Identify which cell holds the provided text, then report its [X, Y] central coordinate. 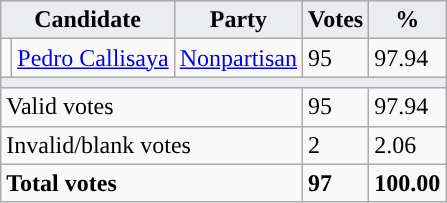
Votes [336, 20]
2 [336, 145]
Nonpartisan [238, 58]
% [408, 20]
Candidate [88, 20]
Invalid/blank votes [152, 145]
Total votes [152, 183]
Pedro Callisaya [93, 58]
100.00 [408, 183]
Valid votes [152, 107]
97 [336, 183]
2.06 [408, 145]
Party [238, 20]
